Identify which cell holds the provided text, then report its (x, y) central coordinate. 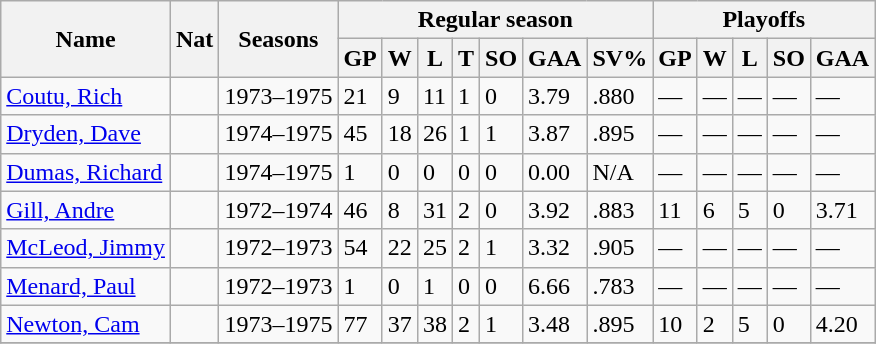
38 (434, 324)
25 (434, 248)
77 (360, 324)
3.48 (555, 324)
T (466, 58)
0.00 (555, 172)
.883 (620, 210)
21 (360, 96)
Gill, Andre (86, 210)
6.66 (555, 286)
Coutu, Rich (86, 96)
31 (434, 210)
.880 (620, 96)
6 (714, 210)
1972–1974 (278, 210)
Nat (194, 39)
4.20 (842, 324)
Name (86, 39)
Seasons (278, 39)
SV% (620, 58)
37 (400, 324)
9 (400, 96)
54 (360, 248)
Playoffs (764, 20)
N/A (620, 172)
3.79 (555, 96)
26 (434, 134)
10 (675, 324)
18 (400, 134)
.905 (620, 248)
Dryden, Dave (86, 134)
Dumas, Richard (86, 172)
8 (400, 210)
Newton, Cam (86, 324)
22 (400, 248)
3.32 (555, 248)
46 (360, 210)
3.71 (842, 210)
Regular season (496, 20)
Menard, Paul (86, 286)
3.92 (555, 210)
.783 (620, 286)
McLeod, Jimmy (86, 248)
45 (360, 134)
3.87 (555, 134)
